Return (X, Y) of the center of cell containing provided text 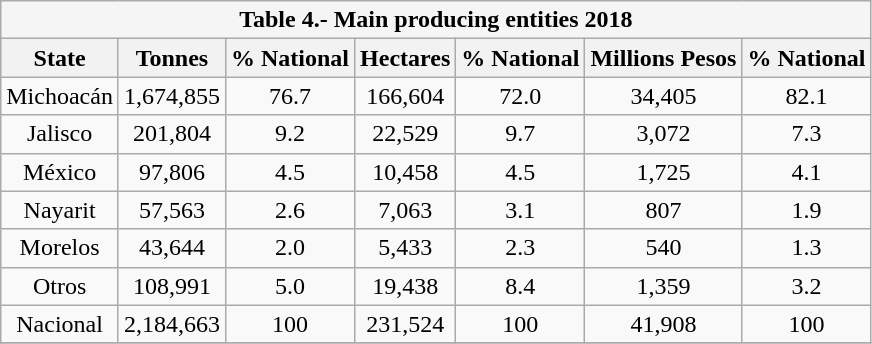
9.2 (290, 134)
540 (664, 248)
Otros (60, 286)
807 (664, 210)
1,674,855 (172, 96)
2,184,663 (172, 324)
2.0 (290, 248)
Michoacán (60, 96)
State (60, 58)
41,908 (664, 324)
Nacional (60, 324)
1.9 (806, 210)
2.3 (520, 248)
Morelos (60, 248)
19,438 (406, 286)
1,725 (664, 172)
57,563 (172, 210)
108,991 (172, 286)
Hectares (406, 58)
22,529 (406, 134)
5,433 (406, 248)
4.1 (806, 172)
9.7 (520, 134)
7.3 (806, 134)
166,604 (406, 96)
97,806 (172, 172)
1.3 (806, 248)
México (60, 172)
43,644 (172, 248)
34,405 (664, 96)
7,063 (406, 210)
Table 4.- Main producing entities 2018 (436, 20)
3.1 (520, 210)
Millions Pesos (664, 58)
76.7 (290, 96)
3,072 (664, 134)
10,458 (406, 172)
82.1 (806, 96)
3.2 (806, 286)
5.0 (290, 286)
2.6 (290, 210)
231,524 (406, 324)
1,359 (664, 286)
Nayarit (60, 210)
Jalisco (60, 134)
8.4 (520, 286)
Tonnes (172, 58)
201,804 (172, 134)
72.0 (520, 96)
